Find where the given text appears and provide that cell's center as (x, y) coordinate. 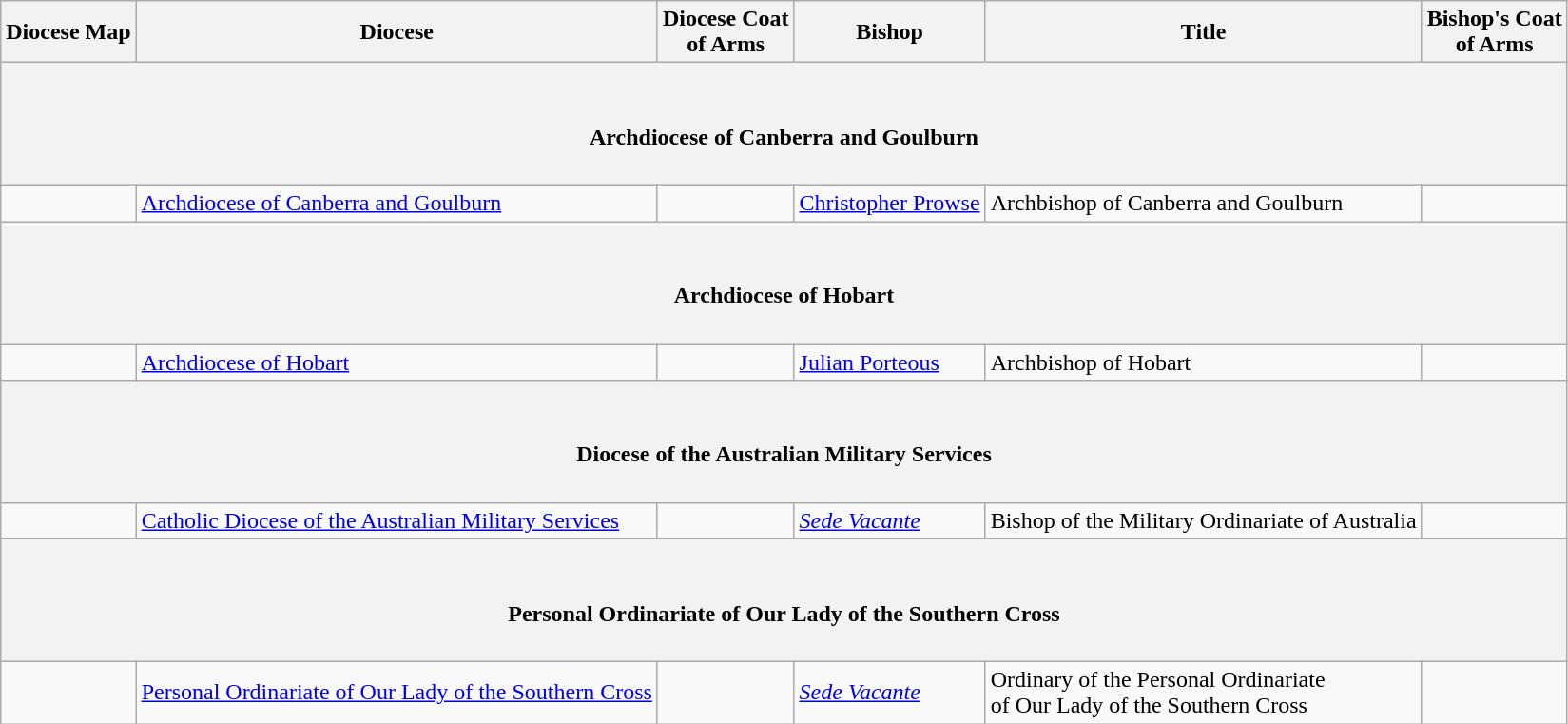
Archbishop of Hobart (1204, 362)
Bishop (890, 32)
Diocese of the Australian Military Services (784, 441)
Diocese (397, 32)
Diocese Coatof Arms (726, 32)
Julian Porteous (890, 362)
Diocese Map (68, 32)
Title (1204, 32)
Ordinary of the Personal Ordinariate of Our Lady of the Southern Cross (1204, 693)
Bishop's Coatof Arms (1495, 32)
Archbishop of Canberra and Goulburn (1204, 204)
Catholic Diocese of the Australian Military Services (397, 521)
Bishop of the Military Ordinariate of Australia (1204, 521)
Christopher Prowse (890, 204)
